Determine the [x, y] coordinate at the center of the cell enclosing the given text.  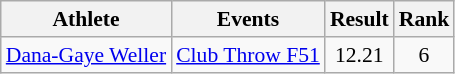
Athlete [86, 19]
Rank [424, 19]
Result [360, 19]
12.21 [360, 55]
Events [248, 19]
Dana-Gaye Weller [86, 55]
Club Throw F51 [248, 55]
6 [424, 55]
